Find where the given text appears and provide that cell's center as [x, y] coordinate. 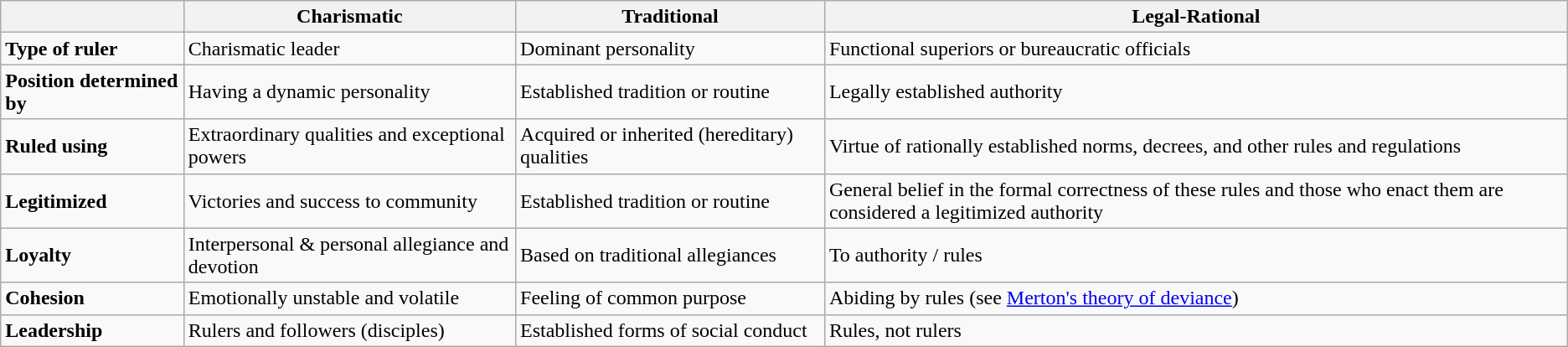
Charismatic leader [349, 49]
Acquired or inherited (hereditary) qualities [670, 146]
Rulers and followers (disciples) [349, 330]
Extraordinary qualities and exceptional powers [349, 146]
Position determined by [92, 92]
Loyalty [92, 255]
Charismatic [349, 17]
Rules, not rulers [1196, 330]
Cohesion [92, 298]
Based on traditional allegiances [670, 255]
Legal-Rational [1196, 17]
Victories and success to community [349, 201]
Established forms of social conduct [670, 330]
Having a dynamic personality [349, 92]
Interpersonal & personal allegiance and devotion [349, 255]
To authority / rules [1196, 255]
Type of ruler [92, 49]
Dominant personality [670, 49]
General belief in the formal correctness of these rules and those who enact them are considered a legitimized authority [1196, 201]
Functional superiors or bureaucratic officials [1196, 49]
Abiding by rules (see Merton's theory of deviance) [1196, 298]
Emotionally unstable and volatile [349, 298]
Legitimized [92, 201]
Ruled using [92, 146]
Traditional [670, 17]
Virtue of rationally established norms, decrees, and other rules and regulations [1196, 146]
Legally established authority [1196, 92]
Leadership [92, 330]
Feeling of common purpose [670, 298]
